For the text-containing cell, return its midpoint in (X, Y) coordinate format. 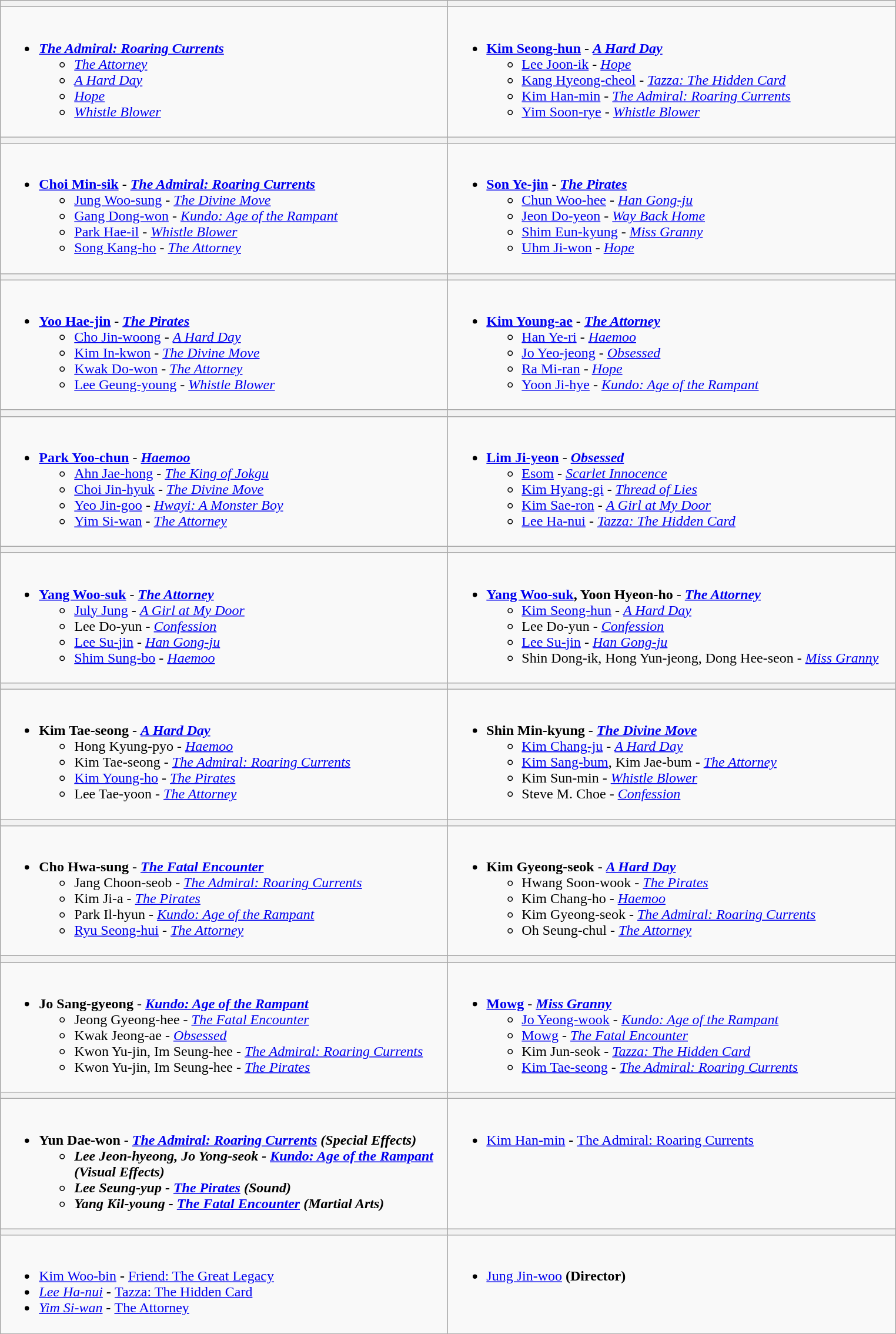
Yang Woo-suk - The AttorneyJuly Jung - A Girl at My DoorLee Do-yun - ConfessionLee Su-jin - Han Gong-juShim Sung-bo - Haemoo (225, 617)
Kim Young-ae - The AttorneyHan Ye-ri - HaemooJo Yeo-jeong - ObsessedRa Mi-ran - HopeYoon Ji-hye - Kundo: Age of the Rampant (671, 345)
Jung Jin-woo (Director) (671, 1284)
Park Yoo-chun - HaemooAhn Jae-hong - The King of JokguChoi Jin-hyuk - The Divine MoveYeo Jin-goo - Hwayi: A Monster BoyYim Si-wan - The Attorney (225, 481)
Lim Ji-yeon - ObsessedEsom - Scarlet InnocenceKim Hyang-gi - Thread of LiesKim Sae-ron - A Girl at My DoorLee Ha-nui - Tazza: The Hidden Card (671, 481)
Kim Han-min - The Admiral: Roaring Currents (671, 1164)
The Admiral: Roaring CurrentsThe AttorneyA Hard DayHopeWhistle Blower (225, 72)
Yoo Hae-jin - The PiratesCho Jin-woong - A Hard DayKim In-kwon - The Divine MoveKwak Do-won - The AttorneyLee Geung-young - Whistle Blower (225, 345)
Kim Tae-seong - A Hard DayHong Kyung-pyo - HaemooKim Tae-seong - The Admiral: Roaring CurrentsKim Young-ho - The PiratesLee Tae-yoon - The Attorney (225, 754)
Son Ye-jin - The PiratesChun Woo-hee - Han Gong-juJeon Do-yeon - Way Back HomeShim Eun-kyung - Miss GrannyUhm Ji-won - Hope (671, 208)
Kim Woo-bin - Friend: The Great LegacyLee Ha-nui - Tazza: The Hidden CardYim Si-wan - The Attorney (225, 1284)
